Determine the [x, y] coordinate at the center of the cell enclosing the given text.  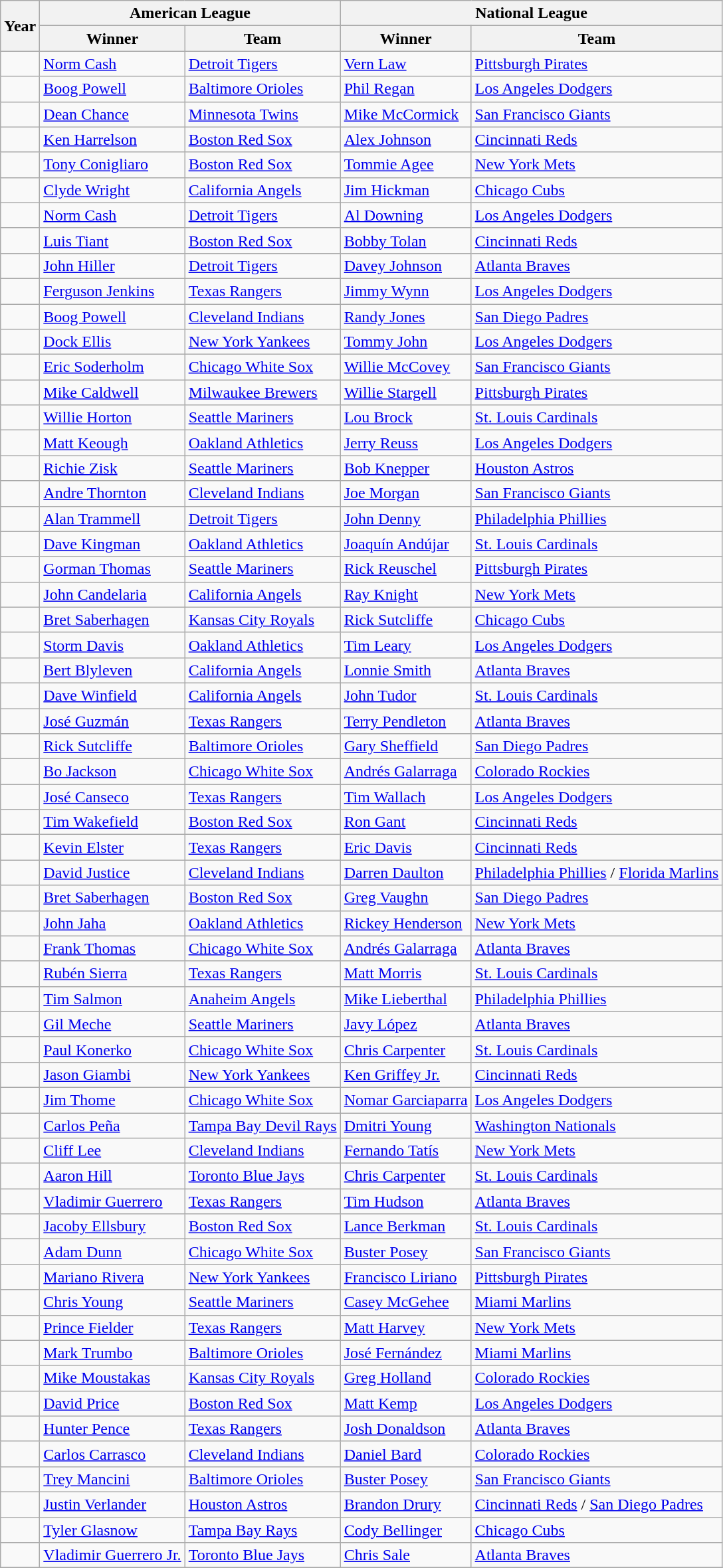
Josh Donaldson [405, 1429]
John Tudor [405, 695]
Frank Thomas [112, 948]
Prince Fielder [112, 1328]
Tim Hudson [405, 1201]
Bo Jackson [112, 772]
Rick Reuschel [405, 569]
Gorman Thomas [112, 569]
Gary Sheffield [405, 746]
Rickey Henderson [405, 923]
Anaheim Angels [262, 999]
Justin Verlander [112, 1504]
Mike Caldwell [112, 392]
John Jaha [112, 923]
Al Downing [405, 215]
Jim Thome [112, 1100]
Kevin Elster [112, 847]
Mariano Rivera [112, 1277]
Randy Jones [405, 317]
Dmitri Young [405, 1126]
Daniel Bard [405, 1454]
Mike Lieberthal [405, 999]
National League [532, 13]
Alex Johnson [405, 139]
Matt Morris [405, 974]
Mike Moustakas [112, 1378]
Cliff Lee [112, 1151]
Ken Harrelson [112, 139]
Greg Vaughn [405, 898]
Tim Wakefield [112, 822]
Year [20, 26]
Clyde Wright [112, 190]
John Denny [405, 519]
Greg Holland [405, 1378]
Adam Dunn [112, 1252]
Vern Law [405, 64]
Hunter Pence [112, 1429]
Terry Pendleton [405, 721]
Nomar Garciaparra [405, 1100]
Minnesota Twins [262, 114]
Fernando Tatís [405, 1151]
Joaquín Andújar [405, 544]
Jacoby Ellsbury [112, 1227]
Lance Berkman [405, 1227]
Tyler Glasnow [112, 1529]
Tim Wallach [405, 797]
José Fernández [405, 1353]
Matt Keough [112, 443]
Jimmy Wynn [405, 291]
Joe Morgan [405, 493]
John Hiller [112, 266]
Francisco Liriano [405, 1277]
Storm Davis [112, 645]
Jerry Reuss [405, 443]
Tony Conigliaro [112, 165]
Trey Mancini [112, 1479]
Eric Davis [405, 847]
Luis Tiant [112, 240]
Lonnie Smith [405, 670]
Tampa Bay Devil Rays [262, 1126]
Mike McCormick [405, 114]
Bert Blyleven [112, 670]
Washington Nationals [597, 1126]
Jim Hickman [405, 190]
Bobby Tolan [405, 240]
Lou Brock [405, 418]
Alan Trammell [112, 519]
Willie Stargell [405, 392]
Carlos Carrasco [112, 1454]
Tim Leary [405, 645]
Ray Knight [405, 594]
Cody Bellinger [405, 1529]
Andre Thornton [112, 493]
Davey Johnson [405, 266]
Chris Young [112, 1302]
Rubén Sierra [112, 974]
Matt Harvey [405, 1328]
Eric Soderholm [112, 367]
Paul Konerko [112, 1049]
Dean Chance [112, 114]
Tim Salmon [112, 999]
Vladimir Guerrero [112, 1201]
Tampa Bay Rays [262, 1529]
Dave Kingman [112, 544]
Tommie Agee [405, 165]
Aaron Hill [112, 1176]
Mark Trumbo [112, 1353]
Philadelphia Phillies / Florida Marlins [597, 873]
Richie Zisk [112, 468]
Darren Daulton [405, 873]
Dave Winfield [112, 695]
Gil Meche [112, 1024]
Vladimir Guerrero Jr. [112, 1555]
Ferguson Jenkins [112, 291]
José Canseco [112, 797]
Cincinnati Reds / San Diego Padres [597, 1504]
Carlos Peña [112, 1126]
David Price [112, 1403]
American League [190, 13]
Brandon Drury [405, 1504]
Dock Ellis [112, 342]
Casey McGehee [405, 1302]
Willie Horton [112, 418]
Ken Griffey Jr. [405, 1075]
Milwaukee Brewers [262, 392]
John Candelaria [112, 594]
Javy López [405, 1024]
Chris Sale [405, 1555]
David Justice [112, 873]
Tommy John [405, 342]
Jason Giambi [112, 1075]
Matt Kemp [405, 1403]
Ron Gant [405, 822]
Bob Knepper [405, 468]
Phil Regan [405, 89]
Willie McCovey [405, 367]
José Guzmán [112, 721]
